Return [X, Y] of the center of cell containing provided text 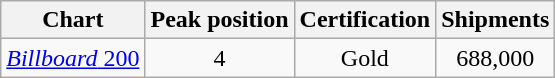
Gold [365, 58]
Certification [365, 20]
4 [220, 58]
Chart [73, 20]
Shipments [496, 20]
Peak position [220, 20]
688,000 [496, 58]
Billboard 200 [73, 58]
